Extract the (X, Y) coordinate from the center of the cell holding the provided text.  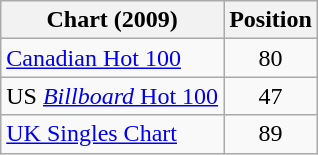
UK Singles Chart (112, 134)
Canadian Hot 100 (112, 58)
89 (271, 134)
47 (271, 96)
Position (271, 20)
US Billboard Hot 100 (112, 96)
Chart (2009) (112, 20)
80 (271, 58)
